Determine the [x, y] coordinate at the center of the cell enclosing the given text.  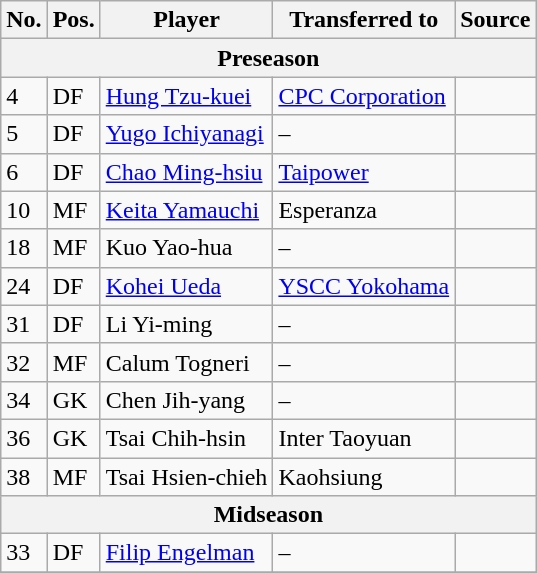
6 [24, 172]
33 [24, 553]
No. [24, 20]
Preseason [268, 58]
Keita Yamauchi [186, 210]
Filip Engelman [186, 553]
10 [24, 210]
Inter Taoyuan [364, 438]
Pos. [74, 20]
Kaohsiung [364, 477]
Kohei Ueda [186, 286]
Midseason [268, 515]
YSCC Yokohama [364, 286]
4 [24, 96]
Hung Tzu-kuei [186, 96]
Taipower [364, 172]
CPC Corporation [364, 96]
38 [24, 477]
Tsai Hsien-chieh [186, 477]
Esperanza [364, 210]
34 [24, 400]
24 [24, 286]
Li Yi-ming [186, 324]
31 [24, 324]
Calum Togneri [186, 362]
Chao Ming-hsiu [186, 172]
Transferred to [364, 20]
Player [186, 20]
36 [24, 438]
Yugo Ichiyanagi [186, 134]
Source [496, 20]
Tsai Chih-hsin [186, 438]
18 [24, 248]
5 [24, 134]
Chen Jih-yang [186, 400]
32 [24, 362]
Kuo Yao-hua [186, 248]
